Output the [x, y] coordinate of the center of the cell containing the given text.  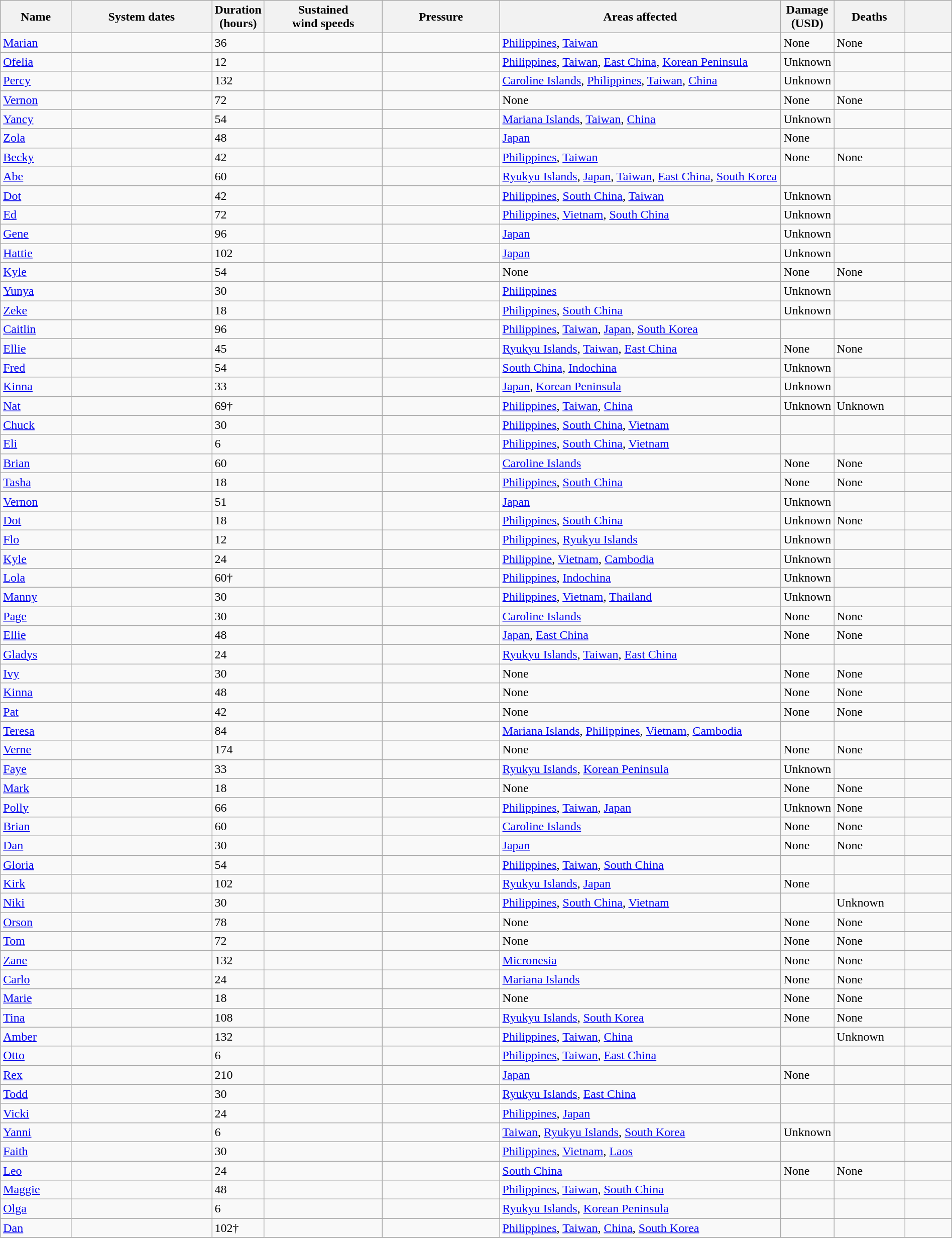
Ryukyu Islands, South Korea [640, 1018]
Philippines, Japan [640, 1113]
Tom [36, 941]
Philippines, Taiwan, East China, Korean Peninsula [640, 62]
Tasha [36, 482]
Deaths [870, 17]
Todd [36, 1094]
Micronesia [640, 960]
102† [238, 1228]
69† [238, 406]
Pat [36, 712]
174 [238, 750]
Japan, Korean Peninsula [640, 387]
210 [238, 1075]
Ed [36, 214]
South China, Indochina [640, 368]
System dates [142, 17]
Teresa [36, 731]
Faye [36, 769]
Abe [36, 176]
Eli [36, 444]
Mariana Islands [640, 979]
Zola [36, 138]
Percy [36, 81]
78 [238, 922]
Rex [36, 1075]
Hattie [36, 253]
Philippines, Vietnam, Laos [640, 1151]
Gene [36, 234]
Kirk [36, 884]
Philippines [640, 291]
Zane [36, 960]
Taiwan, Ryukyu Islands, South Korea [640, 1132]
66 [238, 807]
Ofelia [36, 62]
Faith [36, 1151]
Philippines, South China, Taiwan [640, 195]
Marie [36, 998]
Philippines, Vietnam, Thailand [640, 597]
Leo [36, 1171]
Chuck [36, 425]
Duration(hours) [238, 17]
Caitlin [36, 329]
Damage(USD) [807, 17]
Philippine, Vietnam, Cambodia [640, 559]
Ryukyu Islands, Japan [640, 884]
Lola [36, 578]
Orson [36, 922]
Vicki [36, 1113]
Philippines, Taiwan, Japan [640, 807]
Zeke [36, 310]
Becky [36, 157]
Maggie [36, 1190]
36 [238, 43]
84 [238, 731]
Olga [36, 1209]
Sustainedwind speeds [323, 17]
60† [238, 578]
Flo [36, 539]
Philippines, Taiwan, East China [640, 1056]
Marian [36, 43]
Gloria [36, 864]
Yanni [36, 1132]
Japan, East China [640, 635]
Philippines, Ryukyu Islands [640, 539]
Areas affected [640, 17]
Philippines, Vietnam, South China [640, 214]
Ryukyu Islands, East China [640, 1094]
Mariana Islands, Philippines, Vietnam, Cambodia [640, 731]
Ryukyu Islands, Japan, Taiwan, East China, South Korea [640, 176]
Philippines, Taiwan, China, South Korea [640, 1228]
108 [238, 1018]
Fred [36, 368]
Philippines, Taiwan, Japan, South Korea [640, 329]
Yunya [36, 291]
Nat [36, 406]
Amber [36, 1037]
Polly [36, 807]
Yancy [36, 119]
Page [36, 616]
Verne [36, 750]
Gladys [36, 654]
Manny [36, 597]
Tina [36, 1018]
Philippines, Indochina [640, 578]
51 [238, 501]
Niki [36, 903]
Pressure [441, 17]
Ivy [36, 673]
South China [640, 1171]
Carlo [36, 979]
Mariana Islands, Taiwan, China [640, 119]
Mark [36, 788]
Otto [36, 1056]
Caroline Islands, Philippines, Taiwan, China [640, 81]
45 [238, 349]
Name [36, 17]
